Detect which cell encompasses the target text, then output its (x, y) center coordinate. 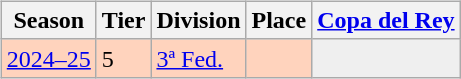
5 (124, 58)
Season (48, 20)
Division (198, 20)
2024–25 (48, 58)
Copa del Rey (386, 20)
Place (279, 20)
Tier (124, 20)
3ª Fed. (198, 58)
